Identify which cell holds the provided text, then report its [x, y] central coordinate. 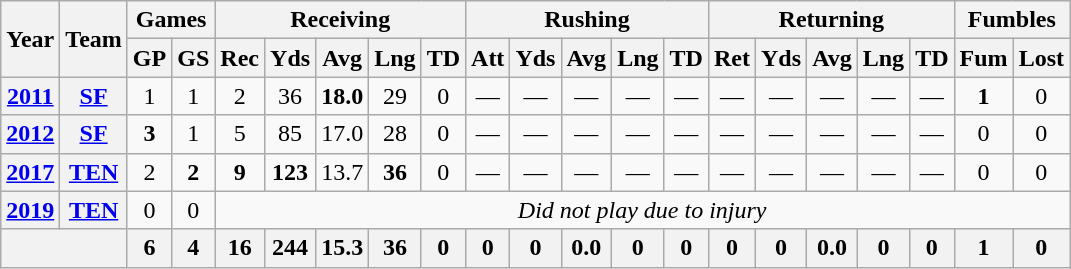
5 [240, 134]
6 [149, 248]
2011 [30, 96]
15.3 [342, 248]
2019 [30, 210]
Receiving [340, 20]
Fumbles [1012, 20]
Rec [240, 58]
85 [290, 134]
4 [194, 248]
18.0 [342, 96]
123 [290, 172]
28 [395, 134]
244 [290, 248]
Ret [732, 58]
2017 [30, 172]
Returning [831, 20]
Att [488, 58]
9 [240, 172]
Team [94, 39]
GP [149, 58]
Year [30, 39]
Games [170, 20]
Did not play due to injury [642, 210]
2012 [30, 134]
16 [240, 248]
GS [194, 58]
17.0 [342, 134]
13.7 [342, 172]
3 [149, 134]
Rushing [588, 20]
Fum [984, 58]
Lost [1041, 58]
29 [395, 96]
